Scan for the cell matching the given text and deliver its (X, Y) coordinate at center. 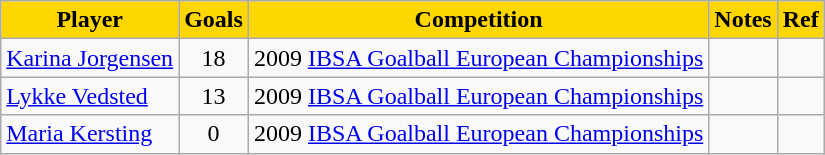
Ref (800, 20)
Notes (743, 20)
13 (214, 96)
Goals (214, 20)
0 (214, 134)
Maria Kersting (90, 134)
Lykke Vedsted (90, 96)
18 (214, 58)
Competition (478, 20)
Player (90, 20)
Karina Jorgensen (90, 58)
